Detect which cell encompasses the target text, then output its [x, y] center coordinate. 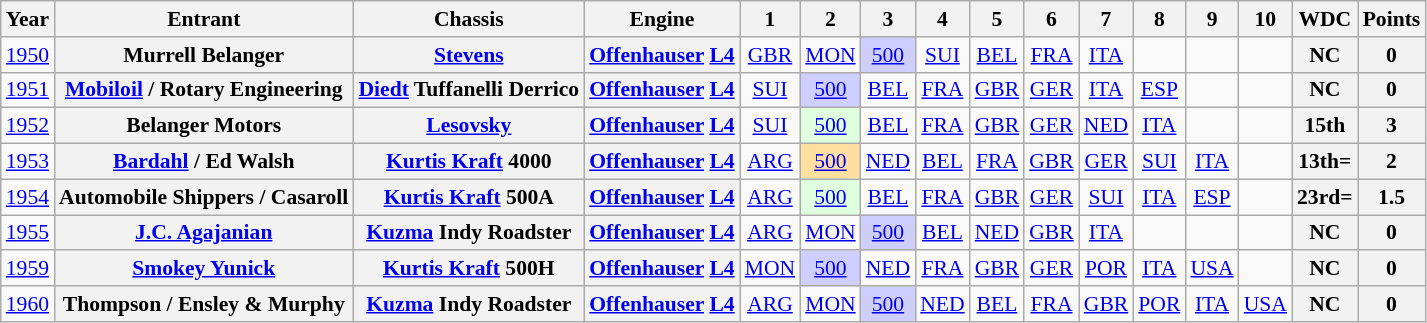
1954 [28, 197]
Thompson / Ensley & Murphy [204, 304]
1 [770, 19]
10 [1266, 19]
1953 [28, 162]
Belanger Motors [204, 126]
Entrant [204, 19]
9 [1212, 19]
Murrell Belanger [204, 55]
Kurtis Kraft 500H [468, 269]
1950 [28, 55]
5 [998, 19]
1960 [28, 304]
Kurtis Kraft 4000 [468, 162]
1.5 [1392, 197]
WDC [1325, 19]
Engine [662, 19]
Chassis [468, 19]
7 [1106, 19]
8 [1159, 19]
23rd= [1325, 197]
13th= [1325, 162]
1951 [28, 90]
1952 [28, 126]
Lesovsky [468, 126]
Mobiloil / Rotary Engineering [204, 90]
Stevens [468, 55]
1955 [28, 233]
1959 [28, 269]
Bardahl / Ed Walsh [204, 162]
6 [1052, 19]
Automobile Shippers / Casaroll [204, 197]
4 [942, 19]
J.C. Agajanian [204, 233]
Points [1392, 19]
Smokey Yunick [204, 269]
Diedt Tuffanelli Derrico [468, 90]
Year [28, 19]
Kurtis Kraft 500A [468, 197]
15th [1325, 126]
